Scan for the cell matching the given text and deliver its (x, y) coordinate at center. 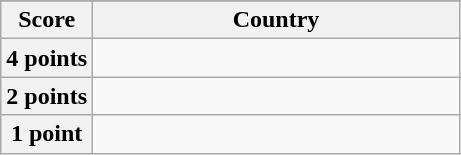
2 points (47, 96)
Country (276, 20)
4 points (47, 58)
Score (47, 20)
1 point (47, 134)
